For the text-containing cell, return its midpoint in (x, y) coordinate format. 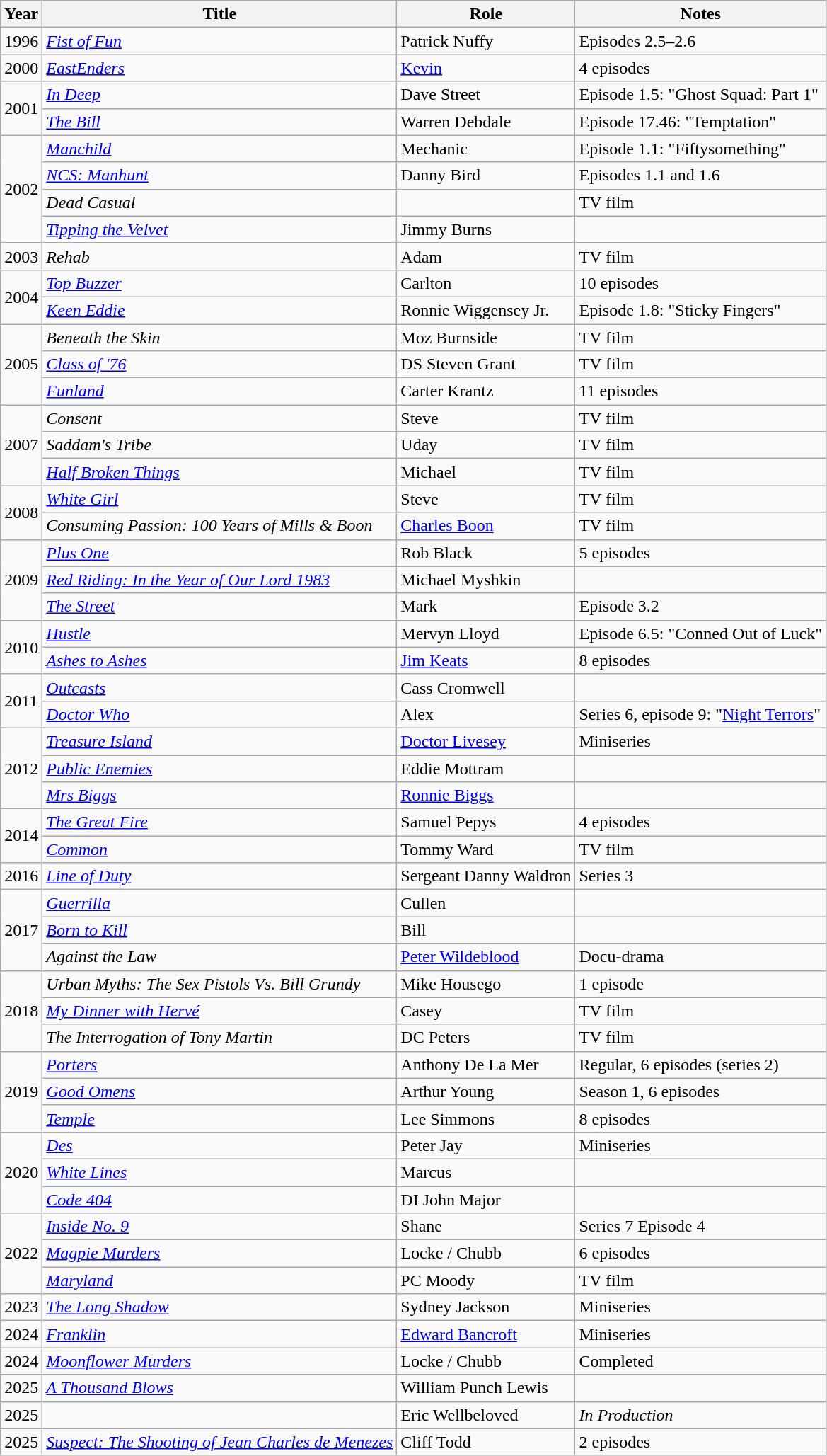
Plus One (219, 553)
The Street (219, 607)
2007 (21, 445)
Cullen (486, 903)
EastEnders (219, 68)
2004 (21, 297)
Mark (486, 607)
William Punch Lewis (486, 1388)
2010 (21, 647)
2001 (21, 108)
A Thousand Blows (219, 1388)
White Girl (219, 499)
Bill (486, 930)
Eddie Mottram (486, 768)
2012 (21, 768)
My Dinner with Hervé (219, 1011)
Jim Keats (486, 660)
Charles Boon (486, 526)
In Deep (219, 95)
2022 (21, 1254)
2000 (21, 68)
Eric Wellbeloved (486, 1415)
Mrs Biggs (219, 796)
2018 (21, 1011)
The Interrogation of Tony Martin (219, 1038)
Common (219, 849)
Manchild (219, 149)
Rob Black (486, 553)
Tipping the Velvet (219, 229)
5 episodes (700, 553)
Inside No. 9 (219, 1227)
Adam (486, 256)
Casey (486, 1011)
1996 (21, 41)
PC Moody (486, 1280)
1 episode (700, 984)
Title (219, 14)
Ronnie Biggs (486, 796)
Episode 1.8: "Sticky Fingers" (700, 310)
2008 (21, 512)
Tommy Ward (486, 849)
Danny Bird (486, 176)
Mechanic (486, 149)
Dave Street (486, 95)
Ronnie Wiggensey Jr. (486, 310)
11 episodes (700, 391)
The Great Fire (219, 822)
Saddam's Tribe (219, 445)
Consuming Passion: 100 Years of Mills & Boon (219, 526)
Patrick Nuffy (486, 41)
Sydney Jackson (486, 1307)
Episode 1.5: "Ghost Squad: Part 1" (700, 95)
2003 (21, 256)
Arthur Young (486, 1091)
Keen Eddie (219, 310)
Series 7 Episode 4 (700, 1227)
Peter Jay (486, 1145)
Carter Krantz (486, 391)
Samuel Pepys (486, 822)
Episodes 1.1 and 1.6 (700, 176)
Year (21, 14)
Rehab (219, 256)
Good Omens (219, 1091)
Episode 1.1: "Fiftysomething" (700, 149)
2020 (21, 1172)
Michael (486, 472)
Episodes 2.5–2.6 (700, 41)
Michael Myshkin (486, 580)
Notes (700, 14)
Cliff Todd (486, 1442)
2 episodes (700, 1442)
Half Broken Things (219, 472)
Episode 6.5: "Conned Out of Luck" (700, 634)
2005 (21, 365)
Hustle (219, 634)
Completed (700, 1361)
Sergeant Danny Waldron (486, 876)
DI John Major (486, 1200)
Series 6, episode 9: "Night Terrors" (700, 714)
Consent (219, 418)
Shane (486, 1227)
Class of '76 (219, 365)
Role (486, 14)
Uday (486, 445)
Ashes to Ashes (219, 660)
The Long Shadow (219, 1307)
6 episodes (700, 1254)
Franklin (219, 1334)
Series 3 (700, 876)
Suspect: The Shooting of Jean Charles de Menezes (219, 1442)
10 episodes (700, 283)
Edward Bancroft (486, 1334)
Top Buzzer (219, 283)
Warren Debdale (486, 122)
Porters (219, 1065)
2017 (21, 930)
Red Riding: In the Year of Our Lord 1983 (219, 580)
Code 404 (219, 1200)
Moonflower Murders (219, 1361)
Carlton (486, 283)
2023 (21, 1307)
In Production (700, 1415)
DS Steven Grant (486, 365)
Beneath the Skin (219, 338)
Anthony De La Mer (486, 1065)
Mervyn Lloyd (486, 634)
Des (219, 1145)
NCS: Manhunt (219, 176)
Lee Simmons (486, 1118)
Regular, 6 episodes (series 2) (700, 1065)
Moz Burnside (486, 338)
Jimmy Burns (486, 229)
Episode 3.2 (700, 607)
2011 (21, 701)
Episode 17.46: "Temptation" (700, 122)
Alex (486, 714)
Dead Casual (219, 202)
Magpie Murders (219, 1254)
Doctor Who (219, 714)
Docu-drama (700, 957)
2009 (21, 580)
The Bill (219, 122)
2002 (21, 189)
Temple (219, 1118)
White Lines (219, 1172)
Born to Kill (219, 930)
DC Peters (486, 1038)
Doctor Livesey (486, 741)
Outcasts (219, 687)
Season 1, 6 episodes (700, 1091)
Guerrilla (219, 903)
Urban Myths: The Sex Pistols Vs. Bill Grundy (219, 984)
Cass Cromwell (486, 687)
Fist of Fun (219, 41)
2016 (21, 876)
Funland (219, 391)
Mike Housego (486, 984)
Treasure Island (219, 741)
Line of Duty (219, 876)
Public Enemies (219, 768)
Kevin (486, 68)
Marcus (486, 1172)
Maryland (219, 1280)
2019 (21, 1091)
Against the Law (219, 957)
Peter Wildeblood (486, 957)
2014 (21, 836)
